Return [X, Y] of the center of cell containing provided text 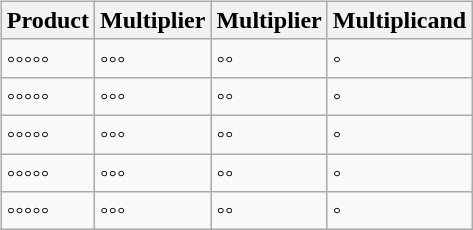
Product [48, 20]
Multiplicand [399, 20]
